Return [X, Y] of the center of cell containing provided text 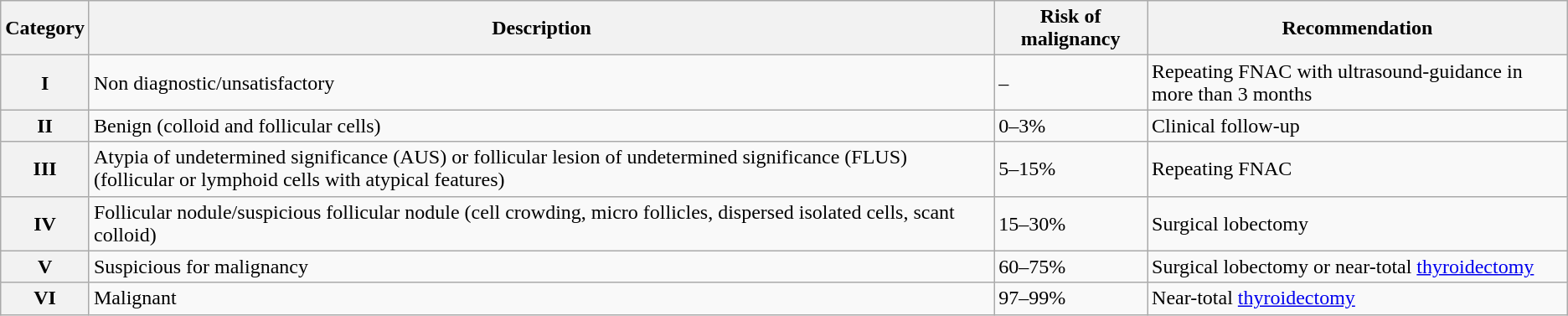
Repeating FNAC [1358, 169]
IV [45, 223]
Non diagnostic/unsatisfactory [541, 82]
Benign (colloid and follicular cells) [541, 126]
VI [45, 298]
60–75% [1070, 267]
Follicular nodule/suspicious follicular nodule (cell crowding, micro follicles, dispersed isolated cells, scant colloid) [541, 223]
II [45, 126]
Malignant [541, 298]
0–3% [1070, 126]
III [45, 169]
Description [541, 28]
Risk of malignancy [1070, 28]
Clinical follow-up [1358, 126]
15–30% [1070, 223]
5–15% [1070, 169]
Surgical lobectomy or near-total thyroidectomy [1358, 267]
Near-total thyroidectomy [1358, 298]
V [45, 267]
Category [45, 28]
Suspicious for malignancy [541, 267]
I [45, 82]
97–99% [1070, 298]
Recommendation [1358, 28]
Repeating FNAC with ultrasound-guidance in more than 3 months [1358, 82]
– [1070, 82]
Surgical lobectomy [1358, 223]
